Scan for the cell matching the given text and deliver its [x, y] coordinate at center. 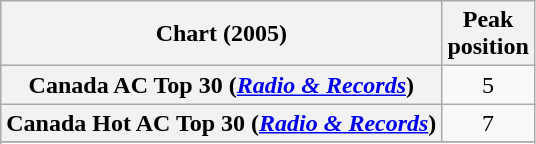
Chart (2005) [222, 34]
Peakposition [488, 34]
Canada Hot AC Top 30 (Radio & Records) [222, 123]
5 [488, 85]
7 [488, 123]
Canada AC Top 30 (Radio & Records) [222, 85]
